Identify which cell holds the provided text, then report its [x, y] central coordinate. 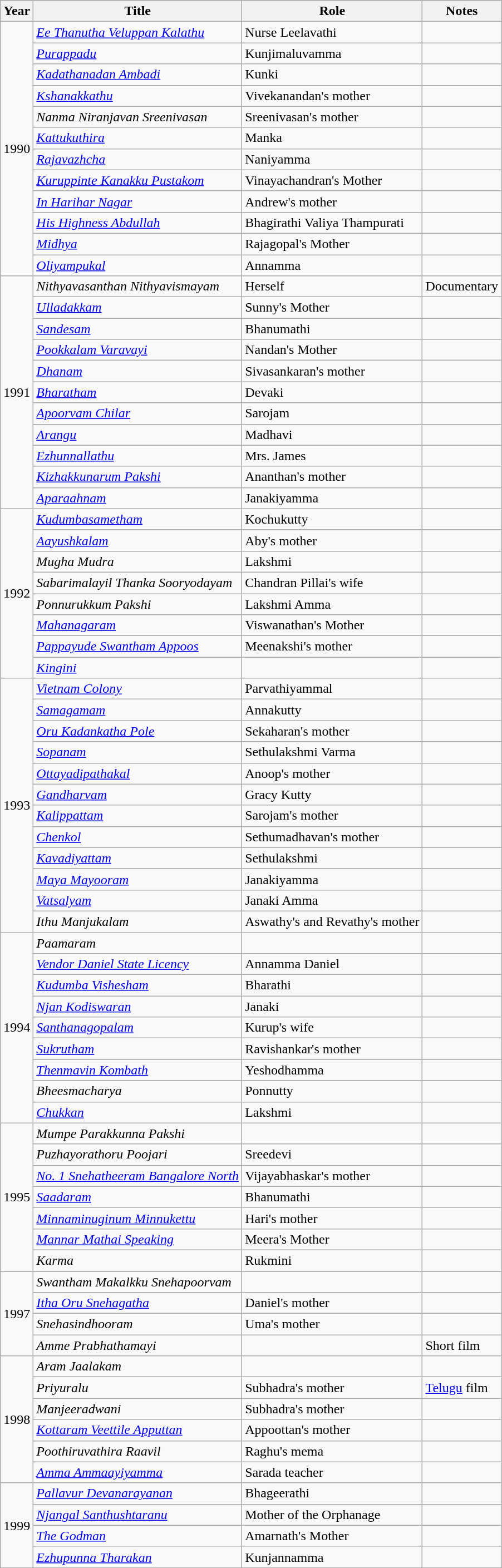
Gandharvam [138, 795]
Mother of the Orphanage [332, 1515]
Ee Thanutha Veluppan Kalathu [138, 32]
Ravishankar's mother [332, 1049]
Kunki [332, 75]
Pookkalam Varavayi [138, 350]
Minnaminuginum Minnukettu [138, 1218]
Madhavi [332, 435]
Pappayude Swantham Appoos [138, 647]
Mugha Mudra [138, 561]
Kavadiyattam [138, 858]
Ithu Manjukalam [138, 921]
Uma's mother [332, 1324]
Sunny's Mother [332, 308]
Raghu's mema [332, 1451]
Swantham Makalkku Snehapoorvam [138, 1281]
1999 [17, 1525]
Rajavazhcha [138, 159]
1993 [17, 806]
Annakutty [332, 710]
Mannar Mathai Speaking [138, 1239]
Title [138, 11]
Nandan's Mother [332, 350]
Telugu film [462, 1388]
Janaki Amma [332, 900]
Sandesam [138, 329]
Ananthan's mother [332, 477]
Kudumbasametham [138, 519]
Annamma [332, 265]
Karma [138, 1260]
Kunjannamma [332, 1557]
1990 [17, 149]
Santhanagopalam [138, 1028]
Kochukutty [332, 519]
Apoorvam Chilar [138, 413]
Dhanam [138, 371]
Amme Prabhathamayi [138, 1345]
Nithyavasanthan Nithyavismayam [138, 287]
1997 [17, 1313]
Njangal Santhushtaranu [138, 1515]
Chandran Pillai's wife [332, 583]
Oru Kadankatha Pole [138, 731]
Sreedevi [332, 1155]
Njan Kodiswaran [138, 1007]
Arangu [138, 435]
Nurse Leelavathi [332, 32]
Hari's mother [332, 1218]
Janaki [332, 1007]
Manjeeradwani [138, 1409]
Bhagirathi Valiya Thampurati [332, 223]
Kunjimaluvamma [332, 53]
Sarada teacher [332, 1472]
1991 [17, 393]
Chenkol [138, 837]
Saadaram [138, 1197]
Gracy Kutty [332, 795]
Priyuralu [138, 1388]
Chukkan [138, 1112]
Aayushkalam [138, 540]
Sabarimalayil Thanka Sooryodayam [138, 583]
No. 1 Snehatheeram Bangalore North [138, 1176]
Ezhupunna Tharakan [138, 1557]
Kadathanadan Ambadi [138, 75]
Rukmini [332, 1260]
Itha Oru Snehagatha [138, 1303]
Ottayadipathakal [138, 773]
Aby's mother [332, 540]
Bharatham [138, 392]
Sethulakshmi [332, 858]
Midhya [138, 244]
In Harihar Nagar [138, 201]
Samagamam [138, 710]
Appoottan's mother [332, 1430]
Vatsalyam [138, 900]
Amarnath's Mother [332, 1536]
Poothiruvathira Raavil [138, 1451]
Kudumba Vishesham [138, 985]
Sreenivasan's mother [332, 117]
1994 [17, 1028]
Aparaahnam [138, 498]
Vietnam Colony [138, 689]
Amma Ammaayiyamma [138, 1472]
Year [17, 11]
Kingini [138, 668]
Kuruppinte Kanakku Pustakom [138, 180]
Paamaram [138, 943]
1995 [17, 1197]
Vijayabhaskar's mother [332, 1176]
Sarojam [332, 413]
Vendor Daniel State Licency [138, 964]
Mrs. James [332, 456]
Daniel's mother [332, 1303]
Meera's Mother [332, 1239]
Aram Jaalakam [138, 1367]
Manka [332, 138]
Nanma Niranjavan Sreenivasan [138, 117]
Kalippattam [138, 816]
Annamma Daniel [332, 964]
Ulladakkam [138, 308]
Puzhayorathoru Poojari [138, 1155]
Naniyamma [332, 159]
Bheesmacharya [138, 1091]
Short film [462, 1345]
Maya Mayooram [138, 879]
His Highness Abdullah [138, 223]
Devaki [332, 392]
The Godman [138, 1536]
Thenmavin Kombath [138, 1070]
Documentary [462, 287]
Ponnutty [332, 1091]
Sivasankaran's mother [332, 371]
1998 [17, 1419]
Bharathi [332, 985]
Viswanathan's Mother [332, 625]
Aswathy's and Revathy's mother [332, 921]
Parvathiyammal [332, 689]
Purappadu [138, 53]
Sethulakshmi Varma [332, 752]
Sarojam's mother [332, 816]
Sekaharan's mother [332, 731]
Anoop's mother [332, 773]
Ezhunnallathu [138, 456]
Andrew's mother [332, 201]
Role [332, 11]
Ponnurukkum Pakshi [138, 604]
Mahanagaram [138, 625]
Herself [332, 287]
Notes [462, 11]
Kshanakkathu [138, 96]
1992 [17, 593]
Kottaram Veettile Apputtan [138, 1430]
Sukrutham [138, 1049]
Snehasindhooram [138, 1324]
Sopanam [138, 752]
Kurup's wife [332, 1028]
Lakshmi Amma [332, 604]
Rajagopal's Mother [332, 244]
Vivekanandan's mother [332, 96]
Kizhakkunarum Pakshi [138, 477]
Kattukuthira [138, 138]
Sethumadhavan's mother [332, 837]
Vinayachandran's Mother [332, 180]
Meenakshi's mother [332, 647]
Oliyampukal [138, 265]
Pallavur Devanarayanan [138, 1493]
Bhageerathi [332, 1493]
Mumpe Parakkunna Pakshi [138, 1133]
Yeshodhamma [332, 1070]
